Provide the (x, y) coordinate of the cell's center where the given text is located.  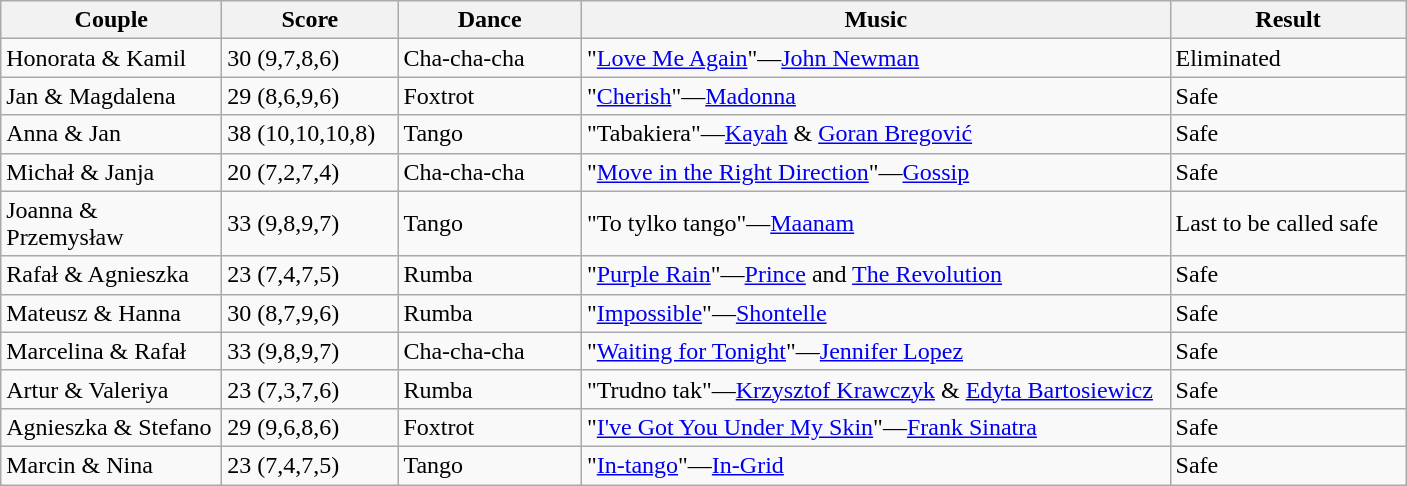
20 (7,2,7,4) (310, 172)
Rafał & Agnieszka (112, 275)
Marcelina & Rafał (112, 351)
Michał & Janja (112, 172)
"Cherish"—Madonna (876, 96)
"Love Me Again"—John Newman (876, 58)
29 (9,6,8,6) (310, 427)
"To tylko tango"—Maanam (876, 224)
Jan & Magdalena (112, 96)
"Tabakiera"—Kayah & Goran Bregović (876, 134)
Last to be called safe (1288, 224)
Eliminated (1288, 58)
Joanna & Przemysław (112, 224)
30 (9,7,8,6) (310, 58)
"Move in the Right Direction"—Gossip (876, 172)
Honorata & Kamil (112, 58)
Result (1288, 20)
"Impossible"—Shontelle (876, 313)
38 (10,10,10,8) (310, 134)
29 (8,6,9,6) (310, 96)
Score (310, 20)
Marcin & Nina (112, 465)
Couple (112, 20)
23 (7,3,7,6) (310, 389)
Dance (490, 20)
Mateusz & Hanna (112, 313)
"I've Got You Under My Skin"—Frank Sinatra (876, 427)
"Trudno tak"—Krzysztof Krawczyk & Edyta Bartosiewicz (876, 389)
"Purple Rain"—Prince and The Revolution (876, 275)
Anna & Jan (112, 134)
"In-tango"—In-Grid (876, 465)
Artur & Valeriya (112, 389)
"Waiting for Tonight"—Jennifer Lopez (876, 351)
Music (876, 20)
Agnieszka & Stefano (112, 427)
30 (8,7,9,6) (310, 313)
